Capture the cell that displays the provided text and extract its [x, y] central coordinate. 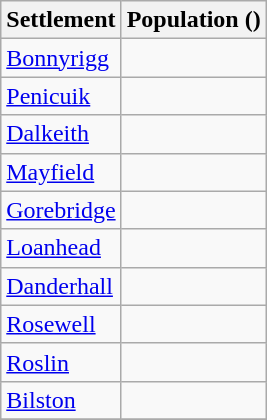
Bilston [61, 400]
Penicuik [61, 96]
Loanhead [61, 248]
Danderhall [61, 286]
Population () [194, 20]
Roslin [61, 362]
Rosewell [61, 324]
Mayfield [61, 172]
Bonnyrigg [61, 58]
Dalkeith [61, 134]
Gorebridge [61, 210]
Settlement [61, 20]
